Return (x, y) of the center of cell containing provided text 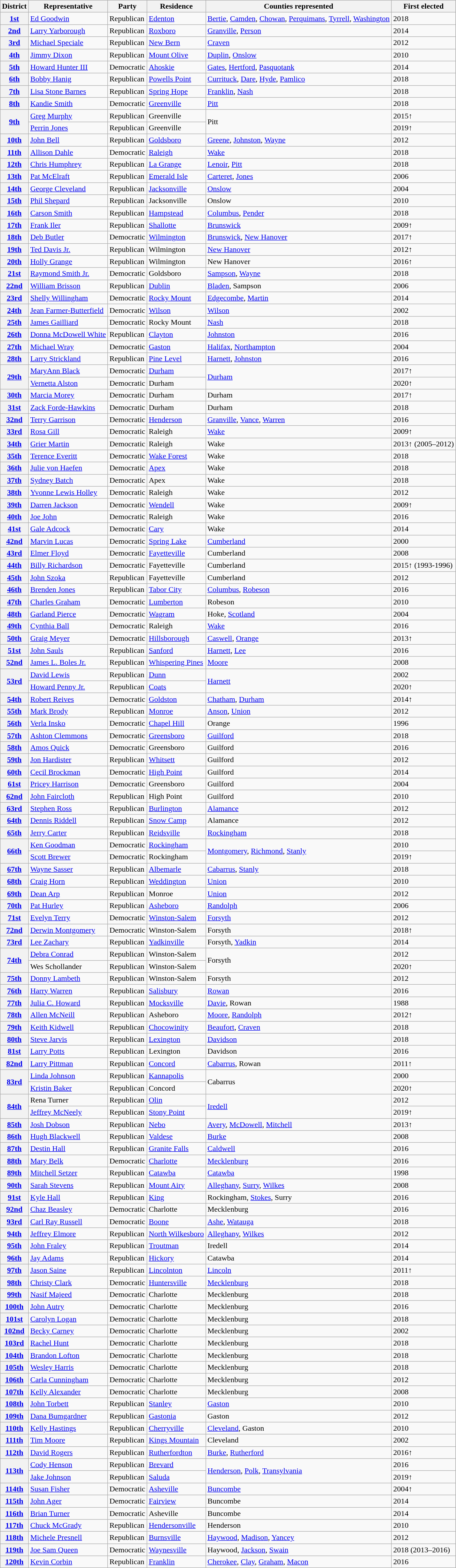
Destin Hall (68, 1149)
108th (14, 1404)
Billy Richardson (68, 565)
Cabarrus, Rowan (298, 1064)
Yvonne Lewis Holley (68, 492)
Rutherfordton (176, 1452)
Robert Reives (68, 699)
Wesley Harris (68, 1367)
Yadkinville (176, 942)
Donna McDowell White (68, 334)
89th (14, 1173)
Mitchell Setzer (68, 1173)
47th (14, 602)
Larry Yarborough (68, 31)
Dublin (176, 286)
John Autry (68, 1307)
Anson, Union (298, 711)
Darren Jackson (68, 504)
Grier Martin (68, 444)
40th (14, 517)
Goldston (176, 699)
James Gailliard (68, 322)
Pat McElraft (68, 177)
Edgecombe, Martin (298, 298)
Spring Hope (176, 91)
45th (14, 578)
Mark Brody (68, 711)
James L. Boles Jr. (68, 663)
John Fraley (68, 1246)
69th (14, 893)
20th (14, 261)
John Faircloth (68, 796)
95th (14, 1246)
King (176, 1197)
Clayton (176, 334)
Kelly Alexander (68, 1392)
Troutman (176, 1246)
Columbus, Pender (298, 213)
Edenton (176, 19)
Chapel Hill (176, 723)
Shallotte (176, 225)
Granville, Person (298, 31)
Chris Humphrey (68, 164)
8th (14, 103)
Marcia Morey (68, 395)
103rd (14, 1343)
24th (14, 310)
Granite Falls (176, 1149)
2018↑ (424, 930)
MaryAnn Black (68, 371)
Harnett, Lee (298, 650)
91st (14, 1197)
Deb Butler (68, 237)
61st (14, 784)
70th (14, 905)
74th (14, 960)
Michael Wray (68, 346)
Ashton Clemmons (68, 735)
Franklin, Nash (298, 91)
33rd (14, 432)
28th (14, 359)
55th (14, 711)
81st (14, 1051)
Carl Ray Russell (68, 1222)
3rd (14, 43)
Harnett, Johnston (298, 359)
Verla Insko (68, 723)
Burnsville (176, 1538)
43rd (14, 553)
Orange (298, 723)
110th (14, 1428)
22nd (14, 286)
Sydney Batch (68, 480)
30th (14, 395)
Kevin Corbin (68, 1562)
59th (14, 760)
Carteret, Jones (298, 177)
116th (14, 1513)
Party (127, 6)
Valdese (176, 1137)
Salisbury (176, 991)
Lenoir, Pitt (298, 164)
David Rogers (68, 1452)
Boone (176, 1222)
Chuck McGrady (68, 1526)
Pricey Harrison (68, 784)
Rowan (298, 991)
Evelyn Terry (68, 918)
2018 (2013–2016) (424, 1550)
82nd (14, 1064)
88th (14, 1161)
Raymond Smith Jr. (68, 274)
Sanford (176, 650)
Brian Turner (68, 1513)
104th (14, 1355)
51st (14, 650)
Lee Zachary (68, 942)
Julia C. Howard (68, 1003)
Howard Penny Jr. (68, 687)
54th (14, 699)
73rd (14, 942)
Beaufort, Craven (298, 1027)
80th (14, 1039)
Ashe, Watauga (298, 1222)
6th (14, 79)
Harnett (298, 681)
117th (14, 1526)
Allison Dahle (68, 152)
North Wilkesboro (176, 1234)
Robeson (298, 602)
La Grange (176, 164)
105th (14, 1367)
2015↑ (424, 116)
83rd (14, 1082)
Wayne Sasser (68, 869)
2015↑ (1993-1996) (424, 565)
Cynthia Ball (68, 626)
Reidsville (176, 833)
Moore, Randolph (298, 1015)
5th (14, 67)
Charles Graham (68, 602)
Caswell, Orange (298, 638)
Hoke, Scotland (298, 614)
50th (14, 638)
118th (14, 1538)
2014↑ (424, 699)
Weddington (176, 881)
Cabarrus (298, 1082)
114th (14, 1489)
Dana Bumgardner (68, 1416)
Forsyth, Yadkin (298, 942)
29th (14, 377)
Michael Speciale (68, 43)
Marvin Lucas (68, 541)
15th (14, 201)
Chaz Beasley (68, 1209)
Hampstead (176, 213)
Granville, Vance, Warren (298, 420)
Sampson, Wayne (298, 274)
75th (14, 979)
Saluda (176, 1477)
13th (14, 177)
Gastonia (176, 1416)
Snow Camp (176, 821)
Haywood, Madison, Yancey (298, 1538)
Huntersville (176, 1282)
Montgomery, Richmond, Stanly (298, 851)
Alleghany, Surry, Wilkes (298, 1185)
Hugh Blackwell (68, 1137)
Roxboro (176, 31)
Wendell (176, 504)
Jon Hardister (68, 760)
Allen McNeill (68, 1015)
27th (14, 346)
Carson Smith (68, 213)
Kyle Hall (68, 1197)
11th (14, 152)
Whispering Pines (176, 663)
Hendersonville (176, 1526)
John Torbett (68, 1404)
9th (14, 122)
Davie, Rowan (298, 1003)
Lumberton (176, 602)
Whitsett (176, 760)
George Cleveland (68, 189)
Gale Adcock (68, 529)
Hickory (176, 1258)
1st (14, 19)
Cabarrus, Stanly (298, 869)
Jake Johnson (68, 1477)
Pine Level (176, 359)
Larry Potts (68, 1051)
Jean Farmer-Butterfield (68, 310)
Chatham, Durham (298, 699)
99th (14, 1294)
Michele Presnell (68, 1538)
Bladen, Sampson (298, 286)
78th (14, 1015)
107th (14, 1392)
Haywood, Jackson, Swain (298, 1550)
Steve Jarvis (68, 1039)
Lincoln (298, 1270)
Kings Mountain (176, 1440)
111th (14, 1440)
Howard Hunter III (68, 67)
4th (14, 55)
19th (14, 249)
Josh Dobson (68, 1124)
64th (14, 821)
Pat Hurley (68, 905)
Jay Adams (68, 1258)
Avery, McDowell, Mitchell (298, 1124)
Frank Iler (68, 225)
David Lewis (68, 675)
85th (14, 1124)
Rachel Hunt (68, 1343)
Garland Pierce (68, 614)
76th (14, 991)
Perrin Jones (68, 128)
District (14, 6)
66th (14, 851)
Terence Everitt (68, 456)
Jimmy Dixon (68, 55)
Cherokee, Clay, Graham, Macon (298, 1562)
William Brisson (68, 286)
72nd (14, 930)
Derwin Montgomery (68, 930)
Albemarle (176, 869)
Larry Strickland (68, 359)
21st (14, 274)
Christy Clark (68, 1282)
119th (14, 1550)
Harry Warren (68, 991)
First elected (424, 6)
Graig Meyer (68, 638)
Brevard (176, 1465)
Donny Lambeth (68, 979)
Wake Forest (176, 456)
96th (14, 1258)
101st (14, 1319)
25th (14, 322)
Jeffrey Elmore (68, 1234)
Counties represented (298, 6)
Cecil Brockman (68, 772)
Stephen Ross (68, 808)
Brandon Lofton (68, 1355)
58th (14, 748)
Kandie Smith (68, 103)
Burlington (176, 808)
Brenden Jones (68, 590)
Caldwell (298, 1149)
Lisa Stone Barnes (68, 91)
56th (14, 723)
Cary (176, 529)
Cody Henson (68, 1465)
Dunn (176, 675)
Mount Airy (176, 1185)
Carolyn Logan (68, 1319)
79th (14, 1027)
Joe Sam Queen (68, 1550)
Susan Fisher (68, 1489)
Joe John (68, 517)
Craig Horn (68, 881)
Residence (176, 6)
John Bell (68, 140)
Johnston (298, 334)
Rockingham, Stokes, Surry (298, 1197)
Cherryville (176, 1428)
Waynesville (176, 1550)
52nd (14, 663)
Gates, Hertford, Pasquotank (298, 67)
Elmer Floyd (68, 553)
Craven (298, 43)
Randolph (298, 905)
63rd (14, 808)
57th (14, 735)
77th (14, 1003)
36th (14, 468)
Scott Brewer (68, 857)
Larry Pittman (68, 1064)
Greg Murphy (68, 116)
23rd (14, 298)
14th (14, 189)
Burke, Rutherford (298, 1452)
2004↑ (424, 1489)
38th (14, 492)
62nd (14, 796)
41st (14, 529)
31st (14, 407)
Nash (298, 322)
John Sauls (68, 650)
Representative (68, 6)
Ted Davis Jr. (68, 249)
90th (14, 1185)
Nebo (176, 1124)
Debra Conrad (68, 954)
New Bern (176, 43)
Burke (298, 1137)
Tabor City (176, 590)
86th (14, 1137)
32nd (14, 420)
Bertie, Camden, Chowan, Perquimans, Tyrrell, Washington (298, 19)
17th (14, 225)
Olin (176, 1100)
Alleghany, Wilkes (298, 1234)
Brunswick (298, 225)
Sarah Stevens (68, 1185)
Stanley (176, 1404)
Hillsborough (176, 638)
Dennis Riddell (68, 821)
115th (14, 1501)
Halifax, Northampton (298, 346)
Ahoskie (176, 67)
7th (14, 91)
92nd (14, 1209)
65th (14, 833)
2nd (14, 31)
Julie von Haefen (68, 468)
Mary Belk (68, 1161)
Ed Goodwin (68, 19)
Duplin, Onslow (298, 55)
Tim Moore (68, 1440)
Shelly Willingham (68, 298)
120th (14, 1562)
Vernetta Alston (68, 383)
Cleveland, Gaston (298, 1428)
Stony Point (176, 1112)
35th (14, 456)
84th (14, 1106)
Wagram (176, 614)
Amos Quick (68, 748)
Jason Saine (68, 1270)
109th (14, 1416)
53rd (14, 681)
68th (14, 881)
112th (14, 1452)
Emerald Isle (176, 177)
48th (14, 614)
Franklin (176, 1562)
John Szoka (68, 578)
93rd (14, 1222)
1988 (424, 1003)
Carla Cunningham (68, 1380)
60th (14, 772)
34th (14, 444)
Rena Turner (68, 1100)
Lincolnton (176, 1270)
Linda Johnson (68, 1076)
Phil Shepard (68, 201)
2013↑ (2005–2012) (424, 444)
Cleveland (298, 1440)
94th (14, 1234)
Columbus, Robeson (298, 590)
12th (14, 164)
Brunswick, New Hanover (298, 237)
Kannapolis (176, 1076)
Jerry Carter (68, 833)
71st (14, 918)
Bobby Hanig (68, 79)
Chocowinity (176, 1027)
Terry Garrison (68, 420)
67th (14, 869)
Coats (176, 687)
97th (14, 1270)
16th (14, 213)
39th (14, 504)
Powells Point (176, 79)
Mount Olive (176, 55)
102nd (14, 1331)
87th (14, 1149)
49th (14, 626)
100th (14, 1307)
1996 (424, 723)
Greene, Johnston, Wayne (298, 140)
26th (14, 334)
Dean Arp (68, 893)
Wes Schollander (68, 966)
42nd (14, 541)
Ken Goodman (68, 845)
98th (14, 1282)
Kelly Hastings (68, 1428)
Spring Lake (176, 541)
10th (14, 140)
37th (14, 480)
46th (14, 590)
Keith Kidwell (68, 1027)
Currituck, Dare, Hyde, Pamlico (298, 79)
18th (14, 237)
1998 (424, 1173)
Fairview (176, 1501)
Henderson, Polk, Transylvania (298, 1471)
106th (14, 1380)
113th (14, 1471)
John Ager (68, 1501)
Holly Grange (68, 261)
Jeffrey McNeely (68, 1112)
Zack Forde-Hawkins (68, 407)
Nasif Majeed (68, 1294)
Becky Carney (68, 1331)
Mocksville (176, 1003)
Moore (298, 663)
Rosa Gill (68, 432)
Kristin Baker (68, 1088)
44th (14, 565)
